Provide the [x, y] coordinate of the cell's center where the given text is located.  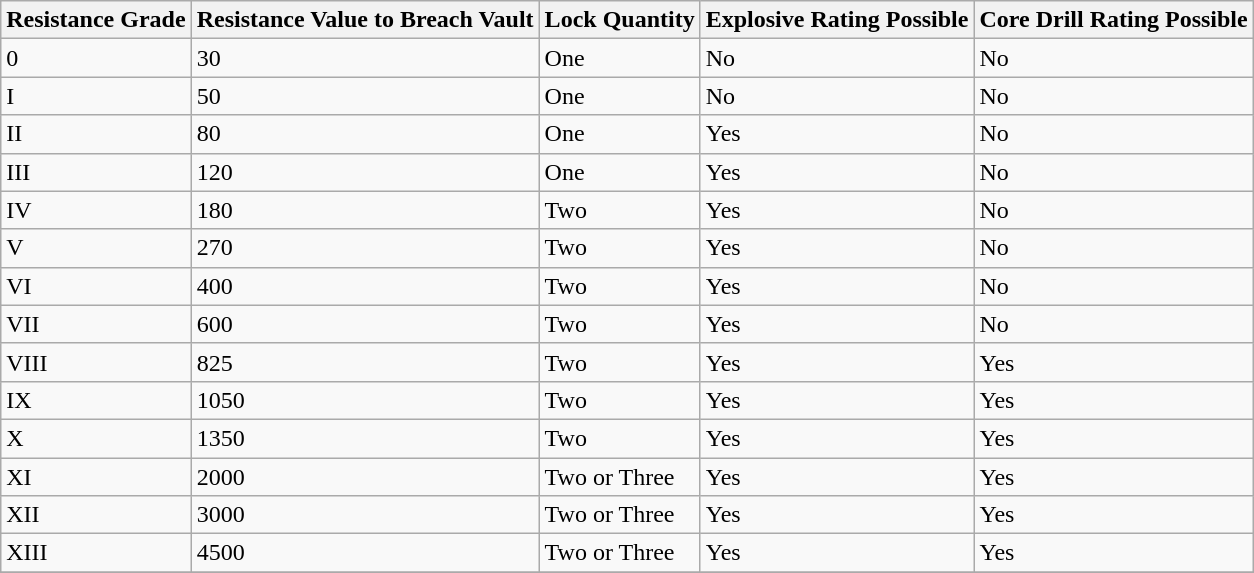
600 [365, 324]
1050 [365, 400]
XI [96, 477]
2000 [365, 477]
IV [96, 210]
III [96, 172]
180 [365, 210]
XIII [96, 553]
825 [365, 362]
3000 [365, 515]
X [96, 438]
1350 [365, 438]
0 [96, 58]
Resistance Value to Breach Vault [365, 20]
VIII [96, 362]
120 [365, 172]
30 [365, 58]
VI [96, 286]
I [96, 96]
VII [96, 324]
Core Drill Rating Possible [1114, 20]
Lock Quantity [620, 20]
80 [365, 134]
V [96, 248]
50 [365, 96]
4500 [365, 553]
Explosive Rating Possible [837, 20]
Resistance Grade [96, 20]
XII [96, 515]
IX [96, 400]
400 [365, 286]
II [96, 134]
270 [365, 248]
